Find where the given text appears and provide that cell's center as [x, y] coordinate. 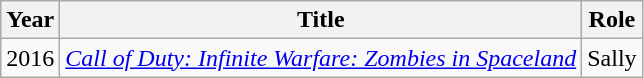
Call of Duty: Infinite Warfare: Zombies in Spaceland [321, 58]
Sally [612, 58]
Year [30, 20]
Title [321, 20]
Role [612, 20]
2016 [30, 58]
